From the cell containing the given text, extract its center point as (x, y) coordinate. 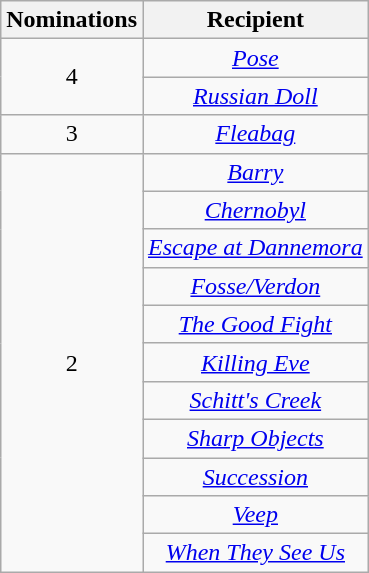
Barry (255, 172)
3 (72, 134)
Killing Eve (255, 362)
2 (72, 362)
Schitt's Creek (255, 400)
4 (72, 77)
Succession (255, 477)
Chernobyl (255, 210)
Nominations (72, 20)
Fleabag (255, 134)
Pose (255, 58)
Veep (255, 515)
Russian Doll (255, 96)
Fosse/Verdon (255, 286)
Sharp Objects (255, 438)
The Good Fight (255, 324)
When They See Us (255, 553)
Recipient (255, 20)
Escape at Dannemora (255, 248)
